For the text-containing cell, return its midpoint in (X, Y) coordinate format. 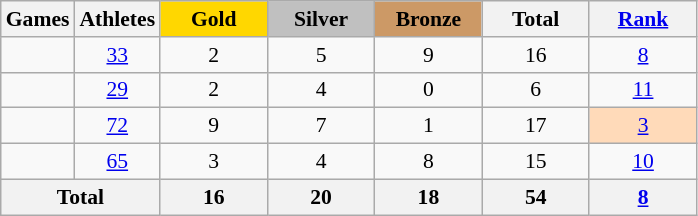
17 (536, 126)
15 (536, 162)
72 (117, 126)
Games (38, 19)
65 (117, 162)
29 (117, 90)
33 (117, 55)
7 (320, 126)
11 (642, 90)
18 (428, 197)
Bronze (428, 19)
54 (536, 197)
0 (428, 90)
1 (428, 126)
Athletes (117, 19)
20 (320, 197)
Silver (320, 19)
5 (320, 55)
6 (536, 90)
Gold (214, 19)
Rank (642, 19)
10 (642, 162)
